Find where the given text appears and provide that cell's center as (x, y) coordinate. 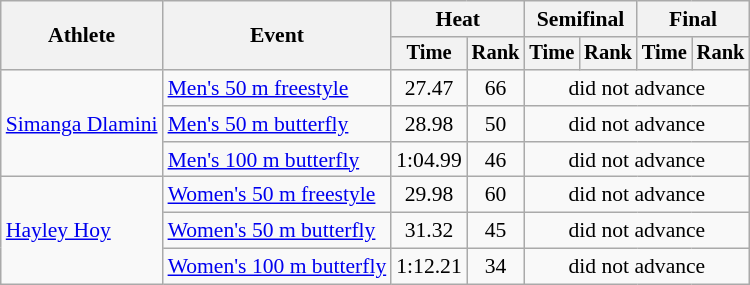
66 (496, 88)
34 (496, 267)
31.32 (428, 231)
Semifinal (580, 19)
45 (496, 231)
Men's 100 m butterfly (278, 160)
Final (693, 19)
Men's 50 m butterfly (278, 124)
50 (496, 124)
Athlete (82, 36)
Men's 50 m freestyle (278, 88)
27.47 (428, 88)
28.98 (428, 124)
29.98 (428, 195)
Heat (458, 19)
Hayley Hoy (82, 230)
1:12.21 (428, 267)
Women's 100 m butterfly (278, 267)
60 (496, 195)
1:04.99 (428, 160)
Women's 50 m freestyle (278, 195)
Women's 50 m butterfly (278, 231)
46 (496, 160)
Simanga Dlamini (82, 124)
Event (278, 36)
